Find where the given text appears and provide that cell's center as (x, y) coordinate. 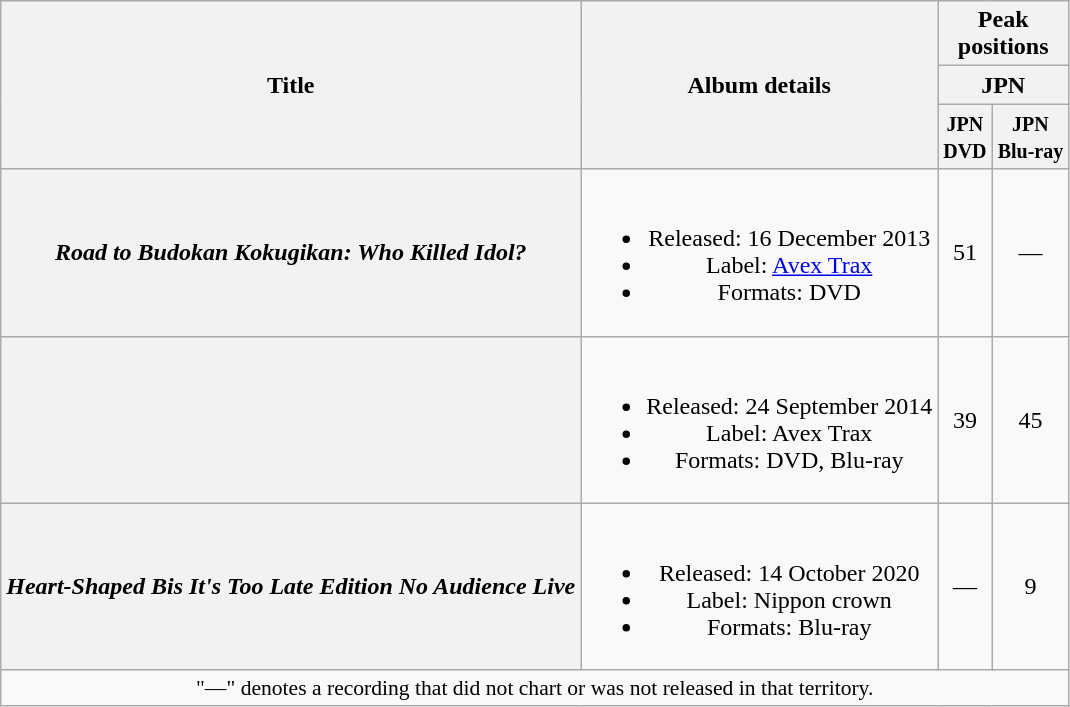
45 (1030, 420)
39 (965, 420)
Title (291, 85)
Released: 24 September 2014Label: Avex TraxFormats: DVD, Blu-ray (760, 420)
Released: 14 October 2020Label: Nippon crownFormats: Blu-ray (760, 586)
Released: 16 December 2013Label: Avex TraxFormats: DVD (760, 252)
51 (965, 252)
Peak positions (1004, 34)
"—" denotes a recording that did not chart or was not released in that territory. (535, 688)
JPN (1004, 85)
Road to Budokan Kokugikan: Who Killed Idol? (291, 252)
JPNBlu-ray (1030, 136)
JPNDVD (965, 136)
Album details (760, 85)
Heart-Shaped Bis It's Too Late Edition No Audience Live (291, 586)
9 (1030, 586)
